Search for the cell housing the specified text and yield its (X, Y) center coordinate. 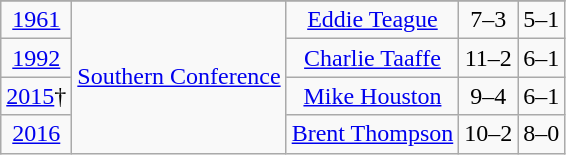
1992 (36, 58)
11–2 (488, 58)
2015† (36, 96)
Brent Thompson (372, 134)
Mike Houston (372, 96)
2016 (36, 134)
9–4 (488, 96)
Eddie Teague (372, 20)
5–1 (542, 20)
8–0 (542, 134)
7–3 (488, 20)
Southern Conference (179, 77)
10–2 (488, 134)
Charlie Taaffe (372, 58)
1961 (36, 20)
